Detect which cell encompasses the target text, then output its [X, Y] center coordinate. 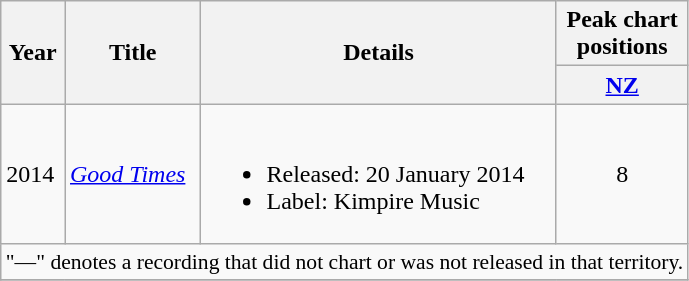
Good Times [132, 174]
2014 [33, 174]
Details [378, 52]
Year [33, 52]
"—" denotes a recording that did not chart or was not released in that territory. [345, 262]
Title [132, 52]
8 [622, 174]
Peak chartpositions [622, 34]
Released: 20 January 2014Label: Kimpire Music [378, 174]
NZ [622, 85]
